Identify which cell holds the provided text, then report its (x, y) central coordinate. 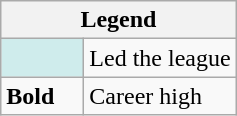
Bold (42, 96)
Led the league (160, 58)
Career high (160, 96)
Legend (118, 20)
